Detect which cell encompasses the target text, then output its (X, Y) center coordinate. 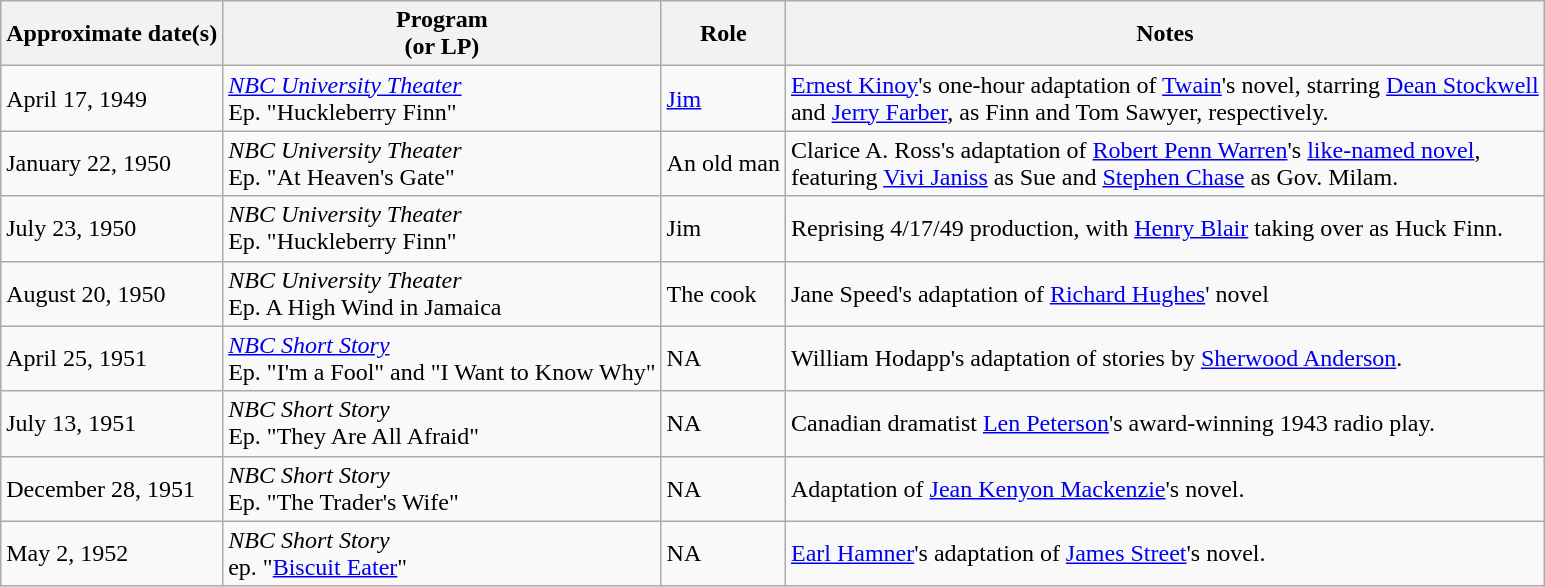
Canadian dramatist Len Peterson's award-winning 1943 radio play. (1164, 424)
Role (723, 34)
Clarice A. Ross's adaptation of Robert Penn Warren's like-named novel, featuring Vivi Janiss as Sue and Stephen Chase as Gov. Milam. (1164, 164)
July 23, 1950 (112, 228)
December 28, 1951 (112, 488)
NBC Short StoryEp. "I'm a Fool" and "I Want to Know Why" (442, 358)
The cook (723, 294)
April 25, 1951 (112, 358)
William Hodapp's adaptation of stories by Sherwood Anderson. (1164, 358)
NBC University TheaterEp. A High Wind in Jamaica (442, 294)
July 13, 1951 (112, 424)
April 17, 1949 (112, 98)
January 22, 1950 (112, 164)
NBC Short StoryEp. "The Trader's Wife" (442, 488)
Notes (1164, 34)
August 20, 1950 (112, 294)
Approximate date(s) (112, 34)
Jane Speed's adaptation of Richard Hughes' novel (1164, 294)
An old man (723, 164)
Program (or LP) (442, 34)
Earl Hamner's adaptation of James Street's novel. (1164, 554)
Ernest Kinoy's one-hour adaptation of Twain's novel, starring Dean Stockwell and Jerry Farber, as Finn and Tom Sawyer, respectively. (1164, 98)
NBC Short Storyep. "Biscuit Eater" (442, 554)
May 2, 1952 (112, 554)
Adaptation of Jean Kenyon Mackenzie's novel. (1164, 488)
NBC Short StoryEp. "They Are All Afraid" (442, 424)
Reprising 4/17/49 production, with Henry Blair taking over as Huck Finn. (1164, 228)
NBC University TheaterEp. "At Heaven's Gate" (442, 164)
